Output the [x, y] coordinate of the center of the cell containing the given text.  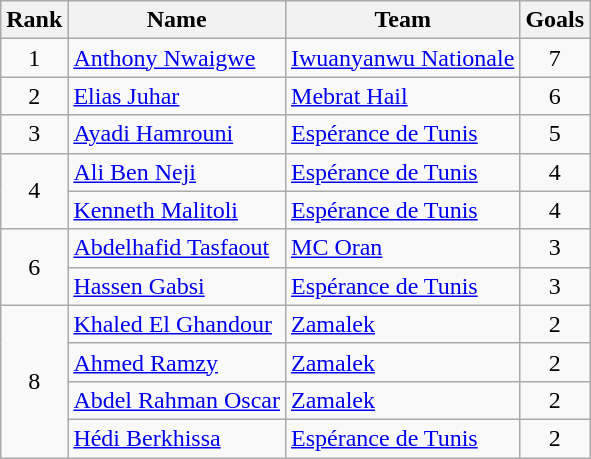
Hédi Berkhissa [177, 438]
Kenneth Malitoli [177, 210]
Khaled El Ghandour [177, 324]
Anthony Nwaigwe [177, 58]
Ayadi Hamrouni [177, 134]
Name [177, 20]
Ahmed Ramzy [177, 362]
8 [34, 381]
Team [403, 20]
Abdelhafid Tasfaout [177, 248]
Rank [34, 20]
Abdel Rahman Oscar [177, 400]
1 [34, 58]
Ali Ben Neji [177, 172]
MC Oran [403, 248]
Iwuanyanwu Nationale [403, 58]
Mebrat Hail [403, 96]
Elias Juhar [177, 96]
Hassen Gabsi [177, 286]
Goals [555, 20]
5 [555, 134]
7 [555, 58]
